From the cell containing the given text, extract its center point as (x, y) coordinate. 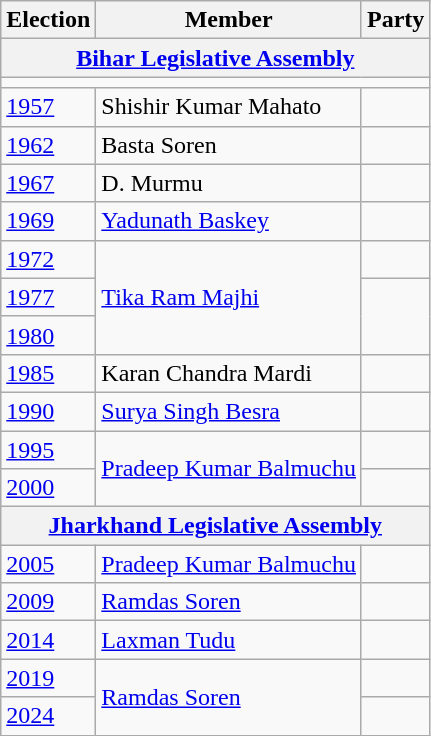
1995 (48, 449)
Tika Ram Majhi (229, 297)
Election (48, 20)
Surya Singh Besra (229, 411)
Member (229, 20)
D. Murmu (229, 183)
2019 (48, 678)
Bihar Legislative Assembly (216, 58)
1957 (48, 107)
1990 (48, 411)
Shishir Kumar Mahato (229, 107)
Basta Soren (229, 145)
2014 (48, 640)
Yadunath Baskey (229, 221)
Jharkhand Legislative Assembly (216, 526)
1972 (48, 259)
2005 (48, 564)
2000 (48, 488)
1967 (48, 183)
Party (395, 20)
Laxman Tudu (229, 640)
Karan Chandra Mardi (229, 373)
2024 (48, 716)
1985 (48, 373)
1980 (48, 335)
1962 (48, 145)
1977 (48, 297)
1969 (48, 221)
2009 (48, 602)
